Provide the (X, Y) coordinate of the cell's center where the given text is located.  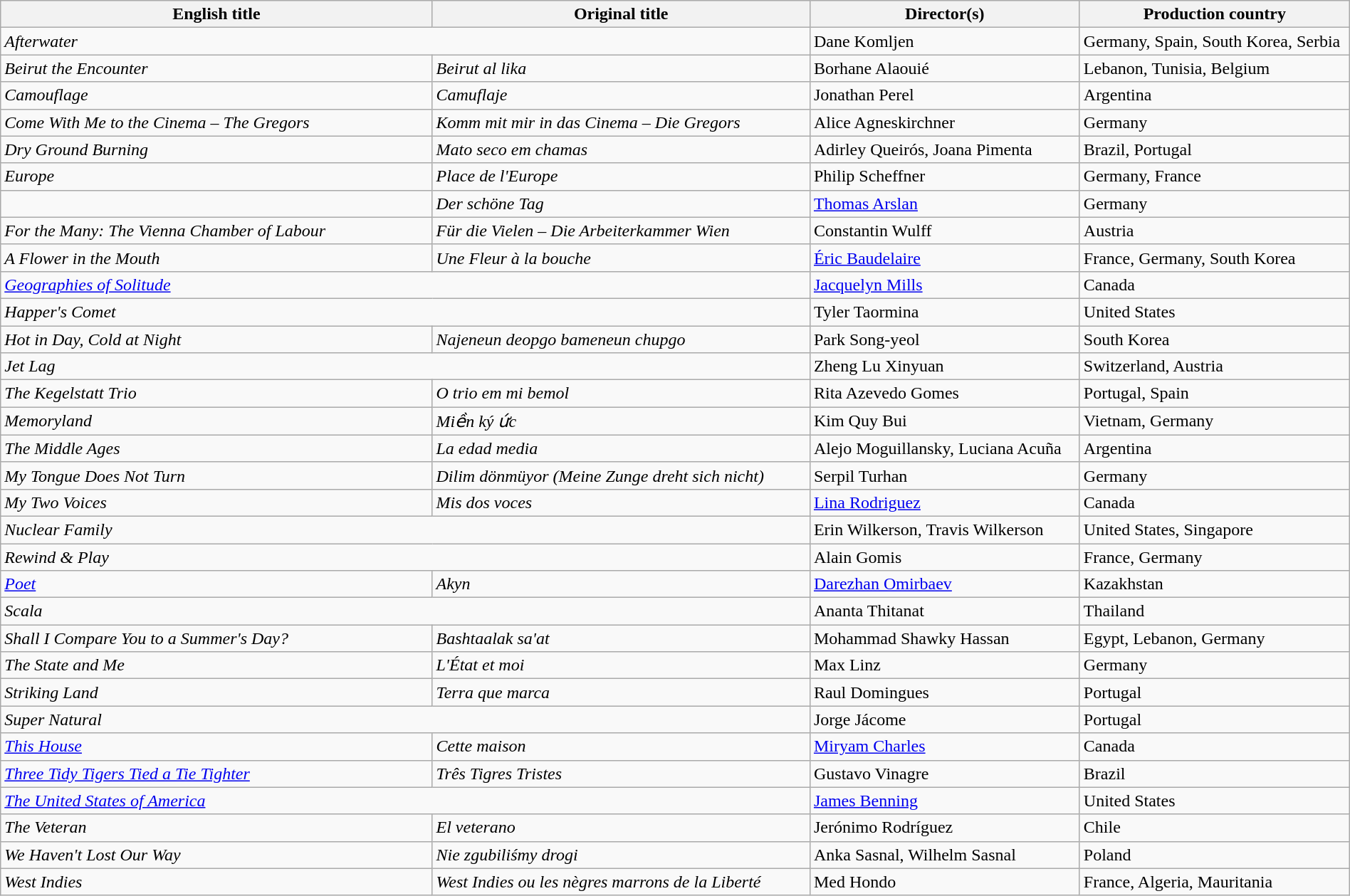
English title (216, 14)
Tyler Taormina (944, 312)
Egypt, Lebanon, Germany (1215, 638)
United States, Singapore (1215, 529)
Thomas Arslan (944, 204)
Zheng Lu Xinyuan (944, 367)
Lina Rodriguez (944, 502)
Come With Me to the Cinema – The Gregors (216, 122)
The Veteran (216, 828)
Vietnam, Germany (1215, 421)
Kazakhstan (1215, 584)
Switzerland, Austria (1215, 367)
O trio em mi bemol (621, 394)
Éric Baudelaire (944, 258)
Cette maison (621, 747)
Alejo Moguillansky, Luciana Acuña (944, 448)
The Kegelstatt Trio (216, 394)
Dilim dönmüyor (Meine Zunge dreht sich nicht) (621, 475)
Med Hondo (944, 882)
Nuclear Family (406, 529)
Thailand (1215, 611)
Dane Komljen (944, 41)
Serpil Turhan (944, 475)
La edad media (621, 448)
L'État et moi (621, 665)
My Tongue Does Not Turn (216, 475)
A Flower in the Mouth (216, 258)
Constantin Wulff (944, 231)
Erin Wilkerson, Travis Wilkerson (944, 529)
Geographies of Solitude (406, 285)
Portugal, Spain (1215, 394)
Jacquelyn Mills (944, 285)
France, Germany (1215, 557)
Komm mit mir in das Cinema – Die Gregors (621, 122)
Director(s) (944, 14)
Europe (216, 176)
Für die Vielen – Die Arbeiterkammer Wien (621, 231)
Hot in Day, Cold at Night (216, 339)
Memoryland (216, 421)
Raul Domingues (944, 692)
Poet (216, 584)
Miryam Charles (944, 747)
Philip Scheffner (944, 176)
Happer's Comet (406, 312)
France, Germany, South Korea (1215, 258)
Anka Sasnal, Wilhelm Sasnal (944, 855)
Alice Agneskirchner (944, 122)
Brazil, Portugal (1215, 149)
Três Tigres Tristes (621, 774)
Austria (1215, 231)
West Indies (216, 882)
South Korea (1215, 339)
The United States of America (406, 801)
This House (216, 747)
Production country (1215, 14)
Three Tidy Tigers Tied a Tie Tighter (216, 774)
Germany, France (1215, 176)
Max Linz (944, 665)
Der schöne Tag (621, 204)
Najeneun deopgo bameneun chupgo (621, 339)
The State and Me (216, 665)
Camuflaje (621, 95)
For the Many: The Vienna Chamber of Labour (216, 231)
Alain Gomis (944, 557)
We Haven't Lost Our Way (216, 855)
Afterwater (406, 41)
Mohammad Shawky Hassan (944, 638)
Lebanon, Tunisia, Belgium (1215, 68)
Darezhan Omirbaev (944, 584)
Mato seco em chamas (621, 149)
Mis dos voces (621, 502)
Jerónimo Rodríguez (944, 828)
The Middle Ages (216, 448)
Une Fleur à la bouche (621, 258)
Borhane Alaouié (944, 68)
Akyn (621, 584)
Kim Quy Bui (944, 421)
My Two Voices (216, 502)
James Benning (944, 801)
Ananta Thitanat (944, 611)
Super Natural (406, 720)
Bashtaalak sa'at (621, 638)
Beirut the Encounter (216, 68)
Shall I Compare You to a Summer's Day? (216, 638)
Poland (1215, 855)
Camouflage (216, 95)
Jonathan Perel (944, 95)
Place de l'Europe (621, 176)
Dry Ground Burning (216, 149)
Brazil (1215, 774)
France, Algeria, Mauritania (1215, 882)
Germany, Spain, South Korea, Serbia (1215, 41)
Beirut al lika (621, 68)
Park Song-yeol (944, 339)
Nie zgubiliśmy drogi (621, 855)
Striking Land (216, 692)
Miền ký ức (621, 421)
Scala (406, 611)
Terra que marca (621, 692)
Original title (621, 14)
Adirley Queirós, Joana Pimenta (944, 149)
Rita Azevedo Gomes (944, 394)
Rewind & Play (406, 557)
Chile (1215, 828)
Jorge Jácome (944, 720)
Gustavo Vinagre (944, 774)
Jet Lag (406, 367)
El veterano (621, 828)
West Indies ou les nègres marrons de la Liberté (621, 882)
